Capture the cell that displays the provided text and extract its (x, y) central coordinate. 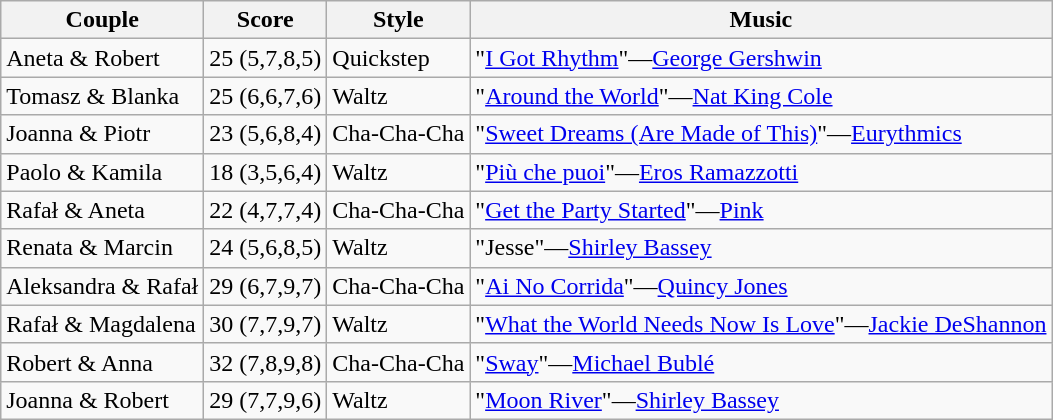
Music (761, 20)
29 (7,7,9,6) (266, 400)
Tomasz & Blanka (102, 96)
Renata & Marcin (102, 248)
25 (5,7,8,5) (266, 58)
22 (4,7,7,4) (266, 210)
Robert & Anna (102, 362)
24 (5,6,8,5) (266, 248)
29 (6,7,9,7) (266, 286)
"Get the Party Started"—Pink (761, 210)
"Più che puoi"—Eros Ramazzotti (761, 172)
32 (7,8,9,8) (266, 362)
"What the World Needs Now Is Love"—Jackie DeShannon (761, 324)
18 (3,5,6,4) (266, 172)
Quickstep (398, 58)
"Around the World"—Nat King Cole (761, 96)
25 (6,6,7,6) (266, 96)
30 (7,7,9,7) (266, 324)
"Sweet Dreams (Are Made of This)"—Eurythmics (761, 134)
"I Got Rhythm"—George Gershwin (761, 58)
"Ai No Corrida"—Quincy Jones (761, 286)
Style (398, 20)
Rafał & Magdalena (102, 324)
Aleksandra & Rafał (102, 286)
Joanna & Robert (102, 400)
23 (5,6,8,4) (266, 134)
Paolo & Kamila (102, 172)
Score (266, 20)
Rafał & Aneta (102, 210)
Aneta & Robert (102, 58)
"Jesse"—Shirley Bassey (761, 248)
"Sway"—Michael Bublé (761, 362)
"Moon River"—Shirley Bassey (761, 400)
Couple (102, 20)
Joanna & Piotr (102, 134)
